Determine the (x, y) coordinate at the center of the cell enclosing the given text.  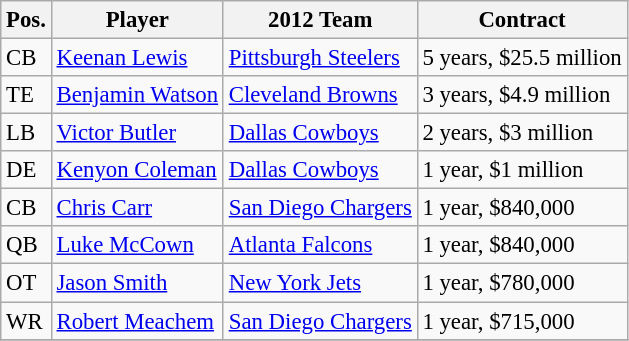
Jason Smith (137, 283)
2 years, $3 million (522, 133)
1 year, $715,000 (522, 321)
Benjamin Watson (137, 95)
Luke McCown (137, 245)
WR (26, 321)
QB (26, 245)
Chris Carr (137, 208)
DE (26, 170)
Player (137, 20)
1 year, $780,000 (522, 283)
Atlanta Falcons (320, 245)
1 year, $1 million (522, 170)
LB (26, 133)
OT (26, 283)
Robert Meachem (137, 321)
New York Jets (320, 283)
Cleveland Browns (320, 95)
Pos. (26, 20)
3 years, $4.9 million (522, 95)
5 years, $25.5 million (522, 58)
Contract (522, 20)
2012 Team (320, 20)
TE (26, 95)
Keenan Lewis (137, 58)
Kenyon Coleman (137, 170)
Victor Butler (137, 133)
Pittsburgh Steelers (320, 58)
